Locate the cell with the specified text and output its (x, y) center coordinate. 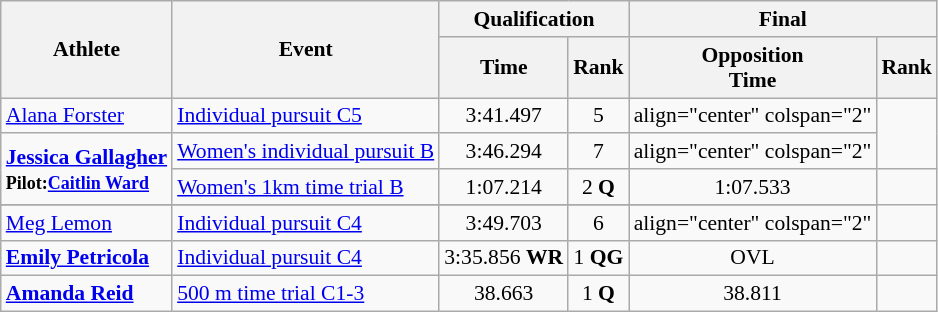
1 Q (598, 294)
3:41.497 (504, 116)
3:35.856 WR (504, 258)
2 Q (598, 187)
7 (598, 152)
3:49.703 (504, 223)
Final (783, 19)
1 QG (598, 258)
500 m time trial C1-3 (306, 294)
Alana Forster (86, 116)
6 (598, 223)
1:07.214 (504, 187)
Women's 1km time trial B (306, 187)
Amanda Reid (86, 294)
Women's individual pursuit B (306, 152)
Meg Lemon (86, 223)
Qualification (534, 19)
Jessica Gallagher Pilot:Caitlin Ward (86, 170)
38.663 (504, 294)
OppositionTime (753, 68)
Emily Petricola (86, 258)
1:07.533 (753, 187)
5 (598, 116)
38.811 (753, 294)
Individual pursuit C5 (306, 116)
Event (306, 50)
3:46.294 (504, 152)
Time (504, 68)
Athlete (86, 50)
OVL (753, 258)
